Determine the [X, Y] coordinate at the center of the cell enclosing the given text.  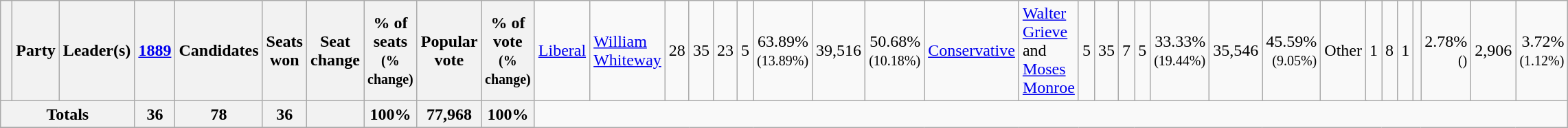
Candidates [218, 51]
Liberal [562, 51]
50.68%(10.18%) [895, 51]
33.33%(19.44%) [1180, 51]
78 [218, 114]
Popular vote [449, 51]
2,906 [1493, 51]
77,968 [449, 114]
% of vote(% change) [508, 51]
63.89%(13.89%) [783, 51]
39,516 [839, 51]
Leader(s) [97, 51]
Seats won [284, 51]
William Whiteway [628, 51]
Conservative [972, 51]
Party [36, 51]
8 [1390, 51]
Totals [67, 114]
23 [725, 51]
3.72%(1.12%) [1542, 51]
Walter Grieve andMoses Monroe [1048, 51]
7 [1126, 51]
28 [677, 51]
45.59%(9.05%) [1291, 51]
35,546 [1236, 51]
2.78%() [1446, 51]
% of seats(% change) [391, 51]
Other [1343, 51]
1889 [155, 51]
Seat change [335, 51]
